Scan for the cell matching the given text and deliver its (X, Y) coordinate at center. 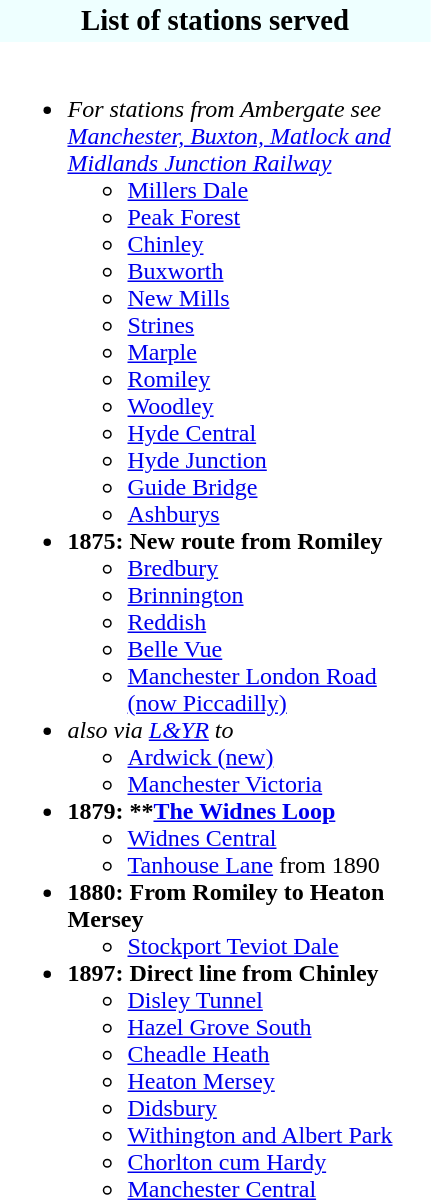
List of stations served (215, 21)
